Determine the (x, y) coordinate at the center of the cell enclosing the given text.  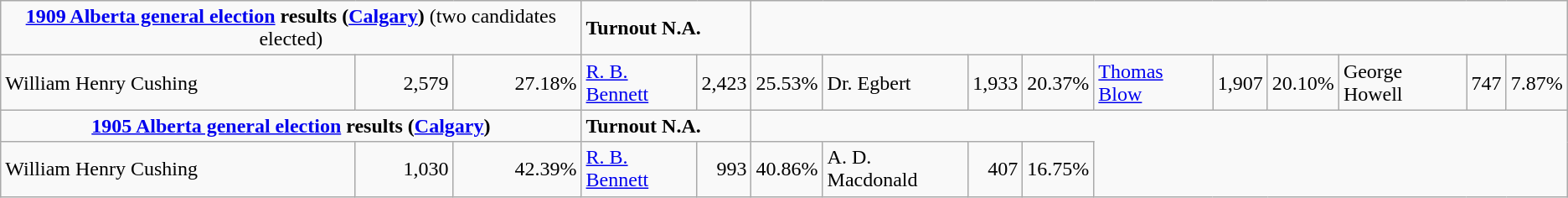
993 (724, 169)
1,933 (995, 82)
George Howell (1402, 82)
42.39% (518, 169)
Dr. Egbert (895, 82)
27.18% (518, 82)
20.10% (1303, 82)
1909 Alberta general election results (Calgary) (two candidates elected) (291, 29)
25.53% (787, 82)
1,030 (404, 169)
20.37% (1059, 82)
407 (995, 169)
7.87% (1536, 82)
1905 Alberta general election results (Calgary) (291, 126)
A. D. Macdonald (895, 169)
16.75% (1059, 169)
40.86% (787, 169)
2,579 (404, 82)
1,907 (1240, 82)
2,423 (724, 82)
747 (1486, 82)
Thomas Blow (1153, 82)
